Locate the cell with the specified text and output its [x, y] center coordinate. 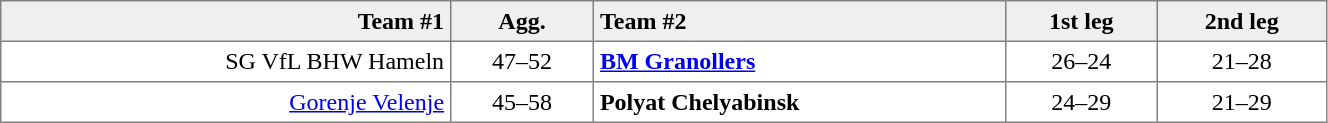
45–58 [522, 102]
BM Granollers [799, 61]
21–28 [1242, 61]
47–52 [522, 61]
Team #2 [799, 21]
24–29 [1082, 102]
26–24 [1082, 61]
Agg. [522, 21]
Team #1 [226, 21]
Gorenje Velenje [226, 102]
2nd leg [1242, 21]
SG VfL BHW Hameln [226, 61]
1st leg [1082, 21]
Polyat Chelyabinsk [799, 102]
21–29 [1242, 102]
